Scan for the cell matching the given text and deliver its (X, Y) coordinate at center. 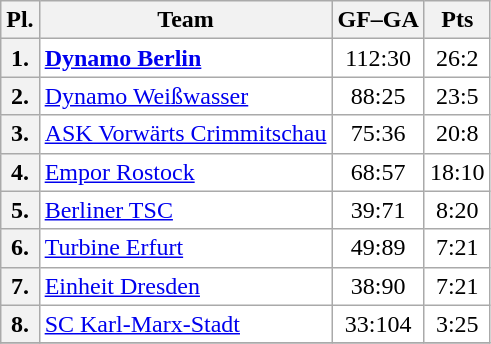
39:71 (378, 210)
8:20 (457, 210)
Dynamo Weißwasser (186, 96)
20:8 (457, 134)
68:57 (378, 172)
Dynamo Berlin (186, 58)
Turbine Erfurt (186, 248)
6. (20, 248)
3:25 (457, 324)
112:30 (378, 58)
ASK Vorwärts Crimmitschau (186, 134)
2. (20, 96)
33:104 (378, 324)
49:89 (378, 248)
7. (20, 286)
75:36 (378, 134)
8. (20, 324)
26:2 (457, 58)
5. (20, 210)
Berliner TSC (186, 210)
23:5 (457, 96)
18:10 (457, 172)
3. (20, 134)
Pl. (20, 20)
Einheit Dresden (186, 286)
SC Karl-Marx-Stadt (186, 324)
38:90 (378, 286)
1. (20, 58)
GF–GA (378, 20)
Empor Rostock (186, 172)
88:25 (378, 96)
Pts (457, 20)
4. (20, 172)
Team (186, 20)
